Determine the [X, Y] coordinate at the center of the cell enclosing the given text.  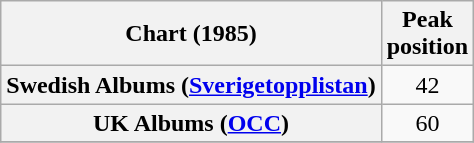
42 [427, 85]
UK Albums (OCC) [191, 123]
Swedish Albums (Sverigetopplistan) [191, 85]
Chart (1985) [191, 34]
60 [427, 123]
Peakposition [427, 34]
